Identify which cell holds the provided text, then report its (X, Y) central coordinate. 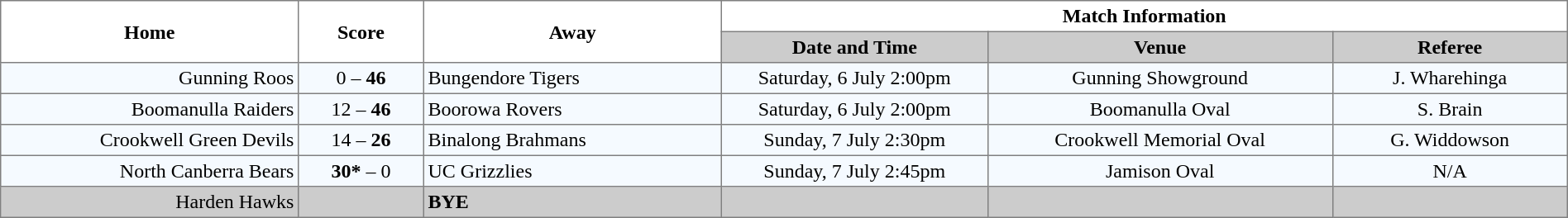
Harden Hawks (150, 202)
Sunday, 7 July 2:45pm (854, 171)
Date and Time (854, 47)
Crookwell Green Devils (150, 140)
N/A (1450, 171)
Home (150, 31)
Venue (1159, 47)
J. Wharehinga (1450, 78)
Crookwell Memorial Oval (1159, 140)
Referee (1450, 47)
Gunning Roos (150, 78)
Boomanulla Oval (1159, 109)
Sunday, 7 July 2:30pm (854, 140)
UC Grizzlies (572, 171)
Away (572, 31)
S. Brain (1450, 109)
Jamison Oval (1159, 171)
14 – 26 (361, 140)
30* – 0 (361, 171)
G. Widdowson (1450, 140)
Binalong Brahmans (572, 140)
12 – 46 (361, 109)
Gunning Showground (1159, 78)
Score (361, 31)
North Canberra Bears (150, 171)
BYE (572, 202)
Boomanulla Raiders (150, 109)
Boorowa Rovers (572, 109)
Match Information (1145, 17)
Bungendore Tigers (572, 78)
0 – 46 (361, 78)
